Output the [X, Y] coordinate of the center of the cell containing the given text.  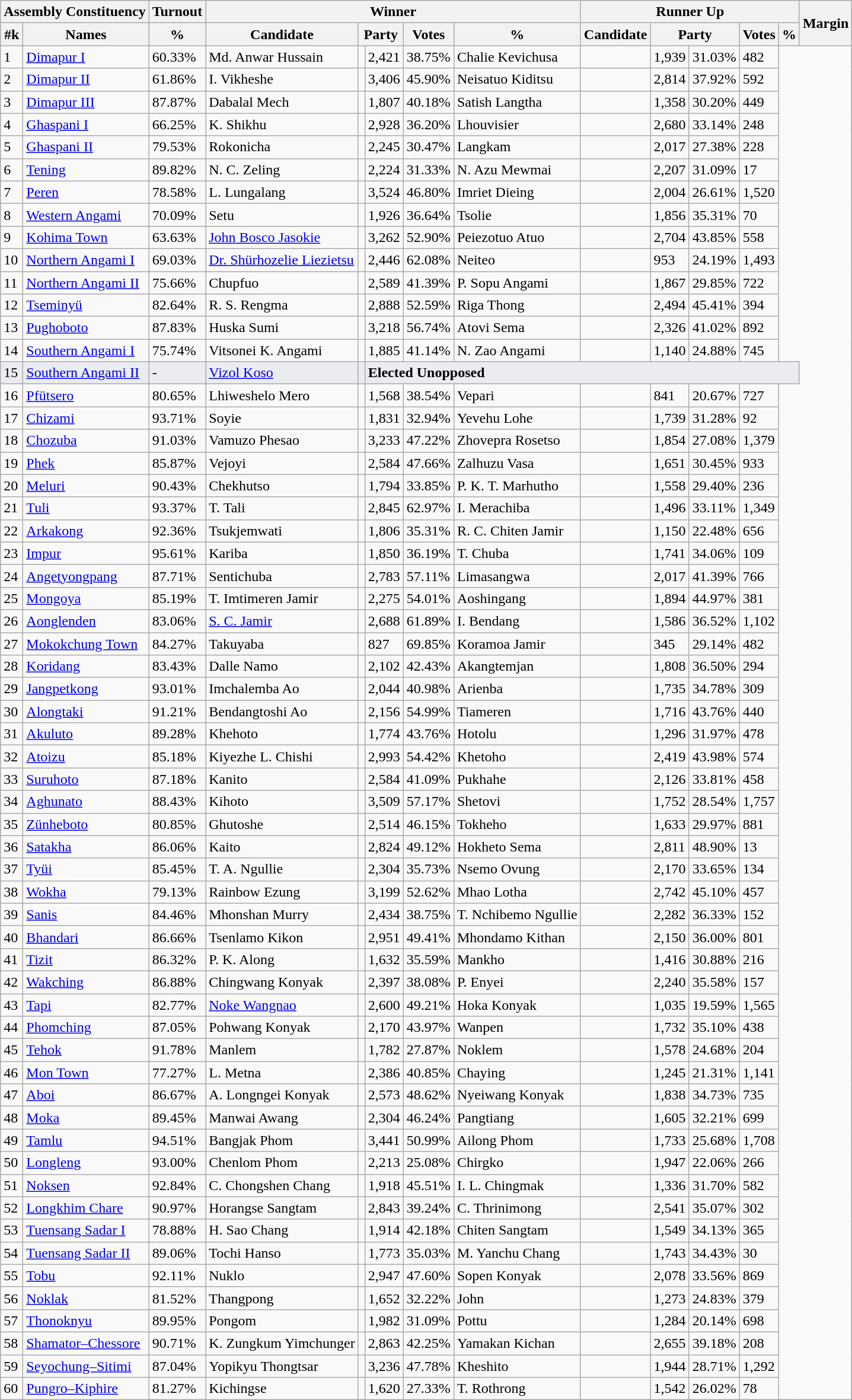
15 [12, 373]
Khetoho [517, 757]
1,273 [670, 1298]
82.64% [177, 305]
558 [759, 237]
86.06% [177, 847]
582 [759, 1185]
1,578 [670, 1050]
Akuluto [86, 734]
204 [759, 1050]
Jangpetkong [86, 689]
Satakha [86, 847]
Chingwang Konyak [282, 982]
John Bosco Jasokie [282, 237]
Seyochung–Sitimi [86, 1366]
2,282 [670, 914]
Dimapur I [86, 57]
31.03% [714, 57]
91.03% [177, 441]
Hoka Konyak [517, 1005]
Tuensang Sadar I [86, 1230]
40 [12, 937]
1,794 [384, 486]
47 [12, 1095]
32.21% [714, 1118]
2,207 [670, 170]
85.19% [177, 598]
Neisatuo Kiditsu [517, 79]
Arkakong [86, 531]
48.62% [428, 1095]
80.65% [177, 396]
92.84% [177, 1185]
Tuli [86, 508]
592 [759, 79]
49.12% [428, 847]
Dimapur II [86, 79]
25.68% [714, 1140]
869 [759, 1275]
394 [759, 305]
2,928 [384, 125]
656 [759, 531]
M. Yanchu Chang [517, 1253]
3,509 [384, 802]
Lhouvisier [517, 125]
Aoshingang [517, 598]
2,541 [670, 1208]
Southern Angami I [86, 350]
26 [12, 621]
727 [759, 396]
1,850 [384, 553]
87.18% [177, 779]
Northern Angami I [86, 260]
82.77% [177, 1005]
1,806 [384, 531]
34 [12, 802]
Zalhuzu Vasa [517, 463]
24 [12, 576]
90.71% [177, 1343]
36.50% [714, 666]
Chenlom Phom [282, 1163]
60 [12, 1389]
1,141 [759, 1073]
83.43% [177, 666]
Wanpen [517, 1028]
39 [12, 914]
78 [759, 1389]
I. Vikheshe [282, 79]
2,386 [384, 1073]
49.21% [428, 1005]
Tokheho [517, 824]
208 [759, 1343]
Longkhim Chare [86, 1208]
2,783 [384, 576]
26.02% [714, 1389]
- [177, 373]
27.33% [428, 1389]
43.98% [714, 757]
89.45% [177, 1118]
12 [12, 305]
2,044 [384, 689]
Atovi Sema [517, 328]
Tizit [86, 959]
1,739 [670, 418]
22 [12, 531]
Nyeiwang Konyak [517, 1095]
438 [759, 1028]
14 [12, 350]
152 [759, 914]
1,856 [670, 215]
Dr. Shürhozelie Liezietsu [282, 260]
699 [759, 1118]
Impur [86, 553]
62.97% [428, 508]
3,233 [384, 441]
Sanis [86, 914]
2,224 [384, 170]
John [517, 1298]
Tochi Hanso [282, 1253]
2,126 [670, 779]
458 [759, 779]
92 [759, 418]
58 [12, 1343]
1,774 [384, 734]
722 [759, 283]
2,421 [384, 57]
30.20% [714, 102]
2,680 [670, 125]
Koridang [86, 666]
2,419 [670, 757]
10 [12, 260]
266 [759, 1163]
38 [12, 892]
248 [759, 125]
57.17% [428, 802]
Tseminyü [86, 305]
2,655 [670, 1343]
I. Bendang [517, 621]
35.73% [428, 869]
Chiten Sangtam [517, 1230]
1,292 [759, 1366]
42.18% [428, 1230]
1,914 [384, 1230]
Kichingse [282, 1389]
35.10% [714, 1028]
87.04% [177, 1366]
1,102 [759, 621]
Thangpong [282, 1298]
57 [12, 1321]
29.40% [714, 486]
574 [759, 757]
85.87% [177, 463]
Zünheboto [86, 824]
2,245 [384, 147]
Pughoboto [86, 328]
Setu [282, 215]
Kohima Town [86, 237]
93.37% [177, 508]
Aonglenden [86, 621]
30.47% [428, 147]
37 [12, 869]
2,004 [670, 192]
Southern Angami II [86, 373]
81.52% [177, 1298]
1,284 [670, 1321]
Ghutoshe [282, 824]
2,843 [384, 1208]
1,651 [670, 463]
46.24% [428, 1118]
89.95% [177, 1321]
1,732 [670, 1028]
Manwai Awang [282, 1118]
2,275 [384, 598]
1,565 [759, 1005]
Yevehu Lohe [517, 418]
31.33% [428, 170]
16 [12, 396]
47.78% [428, 1366]
28.71% [714, 1366]
Koramoa Jamir [517, 643]
3,236 [384, 1366]
46.15% [428, 824]
K. Zungkum Yimchunger [282, 1343]
2,240 [670, 982]
47.60% [428, 1275]
41 [12, 959]
3,218 [384, 328]
Nuklo [282, 1275]
36.52% [714, 621]
1,496 [670, 508]
40.85% [428, 1073]
1,741 [670, 553]
1,926 [384, 215]
P. Enyei [517, 982]
22.48% [714, 531]
41.09% [428, 779]
31.70% [714, 1185]
Yopikyu Thongtsar [282, 1366]
Peiezotuo Atuo [517, 237]
52.90% [428, 237]
Chekhutso [282, 486]
1,947 [670, 1163]
25.08% [428, 1163]
1,558 [670, 486]
1,944 [670, 1366]
60.33% [177, 57]
34.73% [714, 1095]
Lhiweshelo Mero [282, 396]
Tuensang Sadar II [86, 1253]
Satish Langtha [517, 102]
80.85% [177, 824]
91.21% [177, 712]
89.82% [177, 170]
50 [12, 1163]
36 [12, 847]
2,742 [670, 892]
Ghaspani II [86, 147]
1,982 [384, 1321]
1,939 [670, 57]
1,733 [670, 1140]
Atoizu [86, 757]
1,885 [384, 350]
381 [759, 598]
93.71% [177, 418]
45.10% [714, 892]
95.61% [177, 553]
91.78% [177, 1050]
1,757 [759, 802]
1,379 [759, 441]
41.14% [428, 350]
2,814 [670, 79]
Bhandari [86, 937]
84.46% [177, 914]
2,326 [670, 328]
49.41% [428, 937]
Chozuba [86, 441]
33.56% [714, 1275]
Nsemo Ovung [517, 869]
228 [759, 147]
Zhovepra Rosetso [517, 441]
1,605 [670, 1118]
8 [12, 215]
Chalie Kevichusa [517, 57]
Imriet Dieing [517, 192]
7 [12, 192]
3,524 [384, 192]
36.00% [714, 937]
Kiyezhe L. Chishi [282, 757]
81.27% [177, 1389]
Names [86, 34]
294 [759, 666]
2,704 [670, 237]
Runner Up [690, 12]
34.43% [714, 1253]
Riga Thong [517, 305]
T. Chuba [517, 553]
Noklak [86, 1298]
R. S. Rengma [282, 305]
Sentichuba [282, 576]
Elected Unopposed [582, 373]
66.25% [177, 125]
1,633 [670, 824]
801 [759, 937]
69.85% [428, 643]
365 [759, 1230]
Pottu [517, 1321]
H. Sao Chang [282, 1230]
52.62% [428, 892]
Tsolie [517, 215]
9 [12, 237]
41.02% [714, 328]
2,213 [384, 1163]
157 [759, 982]
841 [670, 396]
Vejoyi [282, 463]
933 [759, 463]
43 [12, 1005]
29.14% [714, 643]
34.13% [714, 1230]
45.51% [428, 1185]
78.88% [177, 1230]
45.90% [428, 79]
52.59% [428, 305]
Pukhahe [517, 779]
29.85% [714, 283]
Moka [86, 1118]
2,446 [384, 260]
379 [759, 1298]
49 [12, 1140]
1,652 [384, 1298]
20.67% [714, 396]
57.11% [428, 576]
46.80% [428, 192]
Takuyaba [282, 643]
Tsukjemwati [282, 531]
Peren [86, 192]
87.87% [177, 102]
1,336 [670, 1185]
36.19% [428, 553]
48.90% [714, 847]
Shetovi [517, 802]
33.65% [714, 869]
1,349 [759, 508]
134 [759, 869]
30.88% [714, 959]
1,620 [384, 1389]
29.97% [714, 824]
61.89% [428, 621]
59 [12, 1366]
Chizami [86, 418]
94.51% [177, 1140]
1,735 [670, 689]
302 [759, 1208]
2,102 [384, 666]
P. K. Along [282, 959]
Rokonicha [282, 147]
Bendangtoshi Ao [282, 712]
Kheshito [517, 1366]
47.22% [428, 441]
26.61% [714, 192]
Margin [825, 23]
52 [12, 1208]
Langkam [517, 147]
39.18% [714, 1343]
47.66% [428, 463]
1,838 [670, 1095]
Tening [86, 170]
478 [759, 734]
1,894 [670, 598]
K. Shikhu [282, 125]
Kariba [282, 553]
89.06% [177, 1253]
1,807 [384, 102]
19.59% [714, 1005]
83.06% [177, 621]
2,397 [384, 982]
2,078 [670, 1275]
3,406 [384, 79]
Phek [86, 463]
3 [12, 102]
5 [12, 147]
45 [12, 1050]
1,743 [670, 1253]
827 [384, 643]
Wakching [86, 982]
79.13% [177, 892]
54.42% [428, 757]
457 [759, 892]
33.14% [714, 125]
24.19% [714, 260]
Bangjak Phom [282, 1140]
90.43% [177, 486]
2 [12, 79]
46 [12, 1073]
Chupfuo [282, 283]
Soyie [282, 418]
2,845 [384, 508]
R. C. Chiten Jamir [517, 531]
Hokheto Sema [517, 847]
63.63% [177, 237]
109 [759, 553]
Chaying [517, 1073]
Longleng [86, 1163]
1,632 [384, 959]
31.97% [714, 734]
29 [12, 689]
27 [12, 643]
43.85% [714, 237]
Vitsonei K. Angami [282, 350]
1,782 [384, 1050]
T. Tali [282, 508]
38.54% [428, 396]
Sopen Konyak [517, 1275]
51 [12, 1185]
25 [12, 598]
Thonoknyu [86, 1321]
Meluri [86, 486]
Tyüi [86, 869]
34.78% [714, 689]
32.22% [428, 1298]
11 [12, 283]
Mankho [517, 959]
2,888 [384, 305]
84.27% [177, 643]
Winner [394, 12]
1,752 [670, 802]
Akangtemjan [517, 666]
Angetyongpang [86, 576]
2,947 [384, 1275]
2,600 [384, 1005]
89.28% [177, 734]
Arienba [517, 689]
C. Thrinimong [517, 1208]
Mhonshan Murry [282, 914]
Dalle Namo [282, 666]
440 [759, 712]
Tiameren [517, 712]
92.36% [177, 531]
27.08% [714, 441]
32 [12, 757]
L. Metna [282, 1073]
55 [12, 1275]
Suruhoto [86, 779]
449 [759, 102]
Phomching [86, 1028]
86.67% [177, 1095]
Hotolu [517, 734]
953 [670, 260]
Pongom [282, 1321]
2,688 [384, 621]
2,150 [670, 937]
Mhao Lotha [517, 892]
1,586 [670, 621]
86.88% [177, 982]
1,773 [384, 1253]
698 [759, 1321]
I. L. Chingmak [517, 1185]
Ghaspani I [86, 125]
892 [759, 328]
309 [759, 689]
Western Angami [86, 215]
1,140 [670, 350]
1,035 [670, 1005]
2,434 [384, 914]
1 [12, 57]
Manlem [282, 1050]
30.45% [714, 463]
Huska Sumi [282, 328]
Wokha [86, 892]
T. Imtimeren Jamir [282, 598]
Pohwang Konyak [282, 1028]
19 [12, 463]
T. A. Ngullie [282, 869]
3,262 [384, 237]
1,867 [670, 283]
53 [12, 1230]
4 [12, 125]
56 [12, 1298]
23 [12, 553]
48 [12, 1118]
87.05% [177, 1028]
31 [12, 734]
70.09% [177, 215]
Tobu [86, 1275]
1,854 [670, 441]
1,358 [670, 102]
Tamlu [86, 1140]
27.87% [428, 1050]
T. Rothrong [517, 1389]
2,824 [384, 847]
78.58% [177, 192]
21 [12, 508]
T. Nchibemo Ngullie [517, 914]
1,568 [384, 396]
Northern Angami II [86, 283]
Aboi [86, 1095]
1,416 [670, 959]
37.92% [714, 79]
24.83% [714, 1298]
Noklem [517, 1050]
Assembly Constituency [75, 12]
Pangtiang [517, 1118]
34.06% [714, 553]
88.43% [177, 802]
3,199 [384, 892]
62.08% [428, 260]
Dimapur III [86, 102]
Aghunato [86, 802]
Tapi [86, 1005]
28 [12, 666]
Noke Wangnao [282, 1005]
Mongoya [86, 598]
86.32% [177, 959]
Dabalal Mech [282, 102]
1,542 [670, 1389]
70 [759, 215]
75.74% [177, 350]
92.11% [177, 1275]
75.66% [177, 283]
93.00% [177, 1163]
Mon Town [86, 1073]
Alongtaki [86, 712]
Imchalemba Ao [282, 689]
87.83% [177, 328]
90.97% [177, 1208]
45.41% [714, 305]
36.64% [428, 215]
35.07% [714, 1208]
Kanito [282, 779]
22.06% [714, 1163]
345 [670, 643]
85.45% [177, 869]
881 [759, 824]
766 [759, 576]
35.58% [714, 982]
33.85% [428, 486]
Shamator–Chessore [86, 1343]
Vizol Koso [282, 373]
1,549 [670, 1230]
735 [759, 1095]
Ailong Phom [517, 1140]
Kihoto [282, 802]
33.11% [714, 508]
Limasangwa [517, 576]
3,441 [384, 1140]
Chirgko [517, 1163]
2,589 [384, 283]
L. Lungalang [282, 192]
P. Sopu Angami [517, 283]
N. Azu Mewmai [517, 170]
1,918 [384, 1185]
Turnout [177, 12]
Kaito [282, 847]
93.01% [177, 689]
69.03% [177, 260]
P. K. T. Marhutho [517, 486]
Pfütsero [86, 396]
C. Chongshen Chang [282, 1185]
42.43% [428, 666]
Vamuzo Phesao [282, 441]
39.24% [428, 1208]
2,811 [670, 847]
Pungro–Kiphire [86, 1389]
24.88% [714, 350]
42.25% [428, 1343]
1,493 [759, 260]
86.66% [177, 937]
21.31% [714, 1073]
43.97% [428, 1028]
Md. Anwar Hussain [282, 57]
35.03% [428, 1253]
61.86% [177, 79]
Rainbow Ezung [282, 892]
28.54% [714, 802]
31.28% [714, 418]
24.68% [714, 1050]
2,494 [670, 305]
36.20% [428, 125]
20.14% [714, 1321]
Neiteo [517, 260]
2,951 [384, 937]
Khehoto [282, 734]
Tehok [86, 1050]
Tsenlamo Kikon [282, 937]
40.98% [428, 689]
20 [12, 486]
745 [759, 350]
54.99% [428, 712]
87.71% [177, 576]
36.33% [714, 914]
42 [12, 982]
N. Zao Angami [517, 350]
85.18% [177, 757]
27.38% [714, 147]
1,808 [670, 666]
Horangse Sangtam [282, 1208]
1,716 [670, 712]
1,245 [670, 1073]
1,520 [759, 192]
2,993 [384, 757]
I. Merachiba [517, 508]
236 [759, 486]
38.08% [428, 982]
Mhondamo Kithan [517, 937]
44 [12, 1028]
1,708 [759, 1140]
2,863 [384, 1343]
Mokokchung Town [86, 643]
33 [12, 779]
54.01% [428, 598]
35 [12, 824]
77.27% [177, 1073]
54 [12, 1253]
56.74% [428, 328]
1,150 [670, 531]
40.18% [428, 102]
Vepari [517, 396]
2,514 [384, 824]
50.99% [428, 1140]
79.53% [177, 147]
N. C. Zeling [282, 170]
#k [12, 34]
1,296 [670, 734]
Yamakan Kichan [517, 1343]
35.59% [428, 959]
33.81% [714, 779]
32.94% [428, 418]
18 [12, 441]
44.97% [714, 598]
A. Longngei Konyak [282, 1095]
2,573 [384, 1095]
1,831 [384, 418]
2,156 [384, 712]
216 [759, 959]
Noksen [86, 1185]
6 [12, 170]
S. C. Jamir [282, 621]
